Pinpoint the cell where the given text exists, returning its [X, Y] midpoint coordinate. 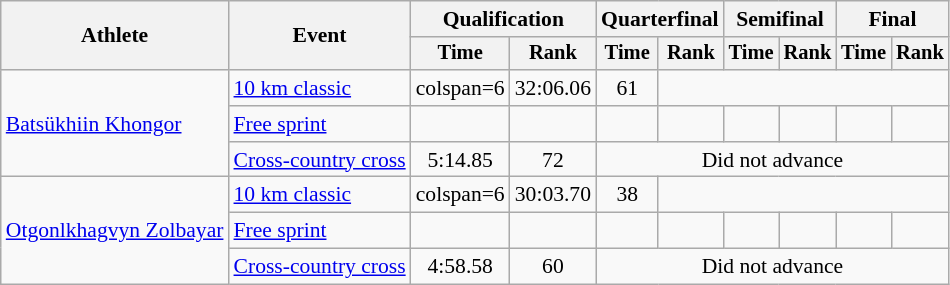
Qualification [504, 19]
72 [553, 160]
32:06.06 [553, 88]
4:58.58 [460, 267]
60 [553, 267]
Quarterfinal [660, 19]
38 [627, 195]
Event [319, 36]
Otgonlkhagvyn Zolbayar [115, 230]
Batsükhiin Khongor [115, 124]
Athlete [115, 36]
61 [627, 88]
5:14.85 [460, 160]
Final [892, 19]
30:03.70 [553, 195]
Semifinal [780, 19]
